From the cell containing the given text, extract its center point as (X, Y) coordinate. 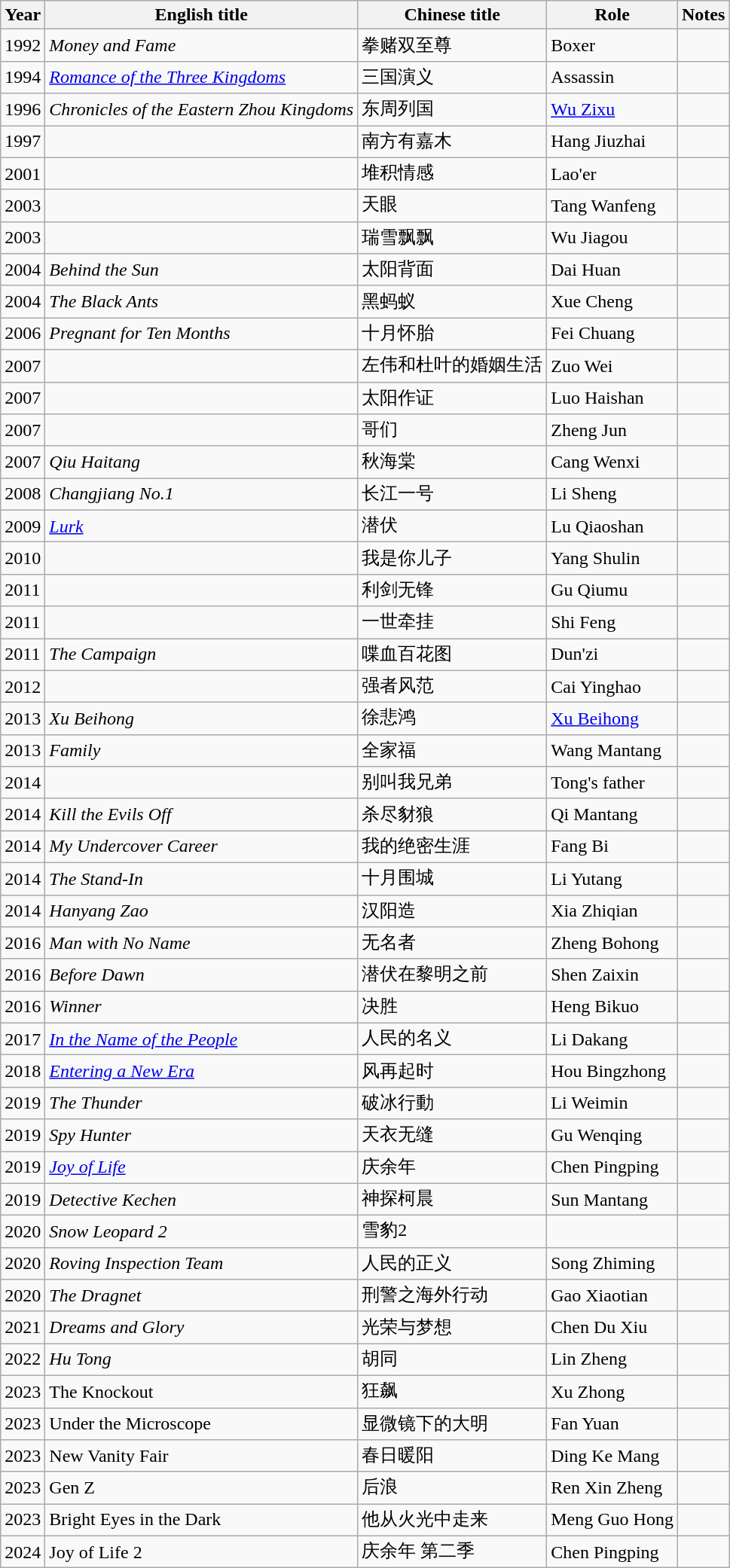
Li Yutang (612, 878)
天眼 (452, 206)
Tong's father (612, 783)
哥们 (452, 431)
人民的名义 (452, 1039)
春日暖阳 (452, 1457)
Sun Mantang (612, 1199)
2010 (23, 559)
The Black Ants (202, 301)
The Campaign (202, 655)
Dreams and Glory (202, 1327)
Li Weimin (612, 1103)
2017 (23, 1039)
东周列国 (452, 110)
太阳作证 (452, 398)
English title (202, 15)
Pregnant for Ten Months (202, 334)
我是你儿子 (452, 559)
Wu Jiagou (612, 238)
Notes (703, 15)
Wu Zixu (612, 110)
天衣无缝 (452, 1136)
长江一号 (452, 494)
别叫我兄弟 (452, 783)
The Stand-In (202, 878)
Xue Cheng (612, 301)
瑞雪飘飘 (452, 238)
雪豹2 (452, 1232)
秋海棠 (452, 462)
破冰行動 (452, 1103)
庆余年 第二季 (452, 1551)
刑警之海外行动 (452, 1295)
2012 (23, 687)
Dun'zi (612, 655)
杀尽豺狼 (452, 815)
神探柯晨 (452, 1199)
Lu Qiaoshan (612, 526)
Xia Zhiqian (612, 911)
2024 (23, 1551)
喋血百花图 (452, 655)
Zuo Wei (612, 366)
Fang Bi (612, 847)
后浪 (452, 1488)
Dai Huan (612, 270)
Changjiang No.1 (202, 494)
1992 (23, 45)
Bright Eyes in the Dark (202, 1520)
Li Dakang (612, 1039)
Hang Jiuzhai (612, 142)
胡同 (452, 1360)
Meng Guo Hong (612, 1520)
决胜 (452, 1008)
My Undercover Career (202, 847)
Fan Yuan (612, 1423)
太阳背面 (452, 270)
强者风范 (452, 687)
潜伏 (452, 526)
Shi Feng (612, 622)
2022 (23, 1360)
庆余年 (452, 1167)
Hou Bingzhong (612, 1071)
Lao'er (612, 173)
风再起时 (452, 1071)
一世牵挂 (452, 622)
In the Name of the People (202, 1039)
拳赌双至尊 (452, 45)
我的绝密生涯 (452, 847)
Shen Zaixin (612, 975)
Romance of the Three Kingdoms (202, 77)
Fei Chuang (612, 334)
狂飙 (452, 1392)
利剑无锋 (452, 590)
Man with No Name (202, 943)
Kill the Evils Off (202, 815)
1996 (23, 110)
Hanyang Zao (202, 911)
Qi Mantang (612, 815)
Cang Wenxi (612, 462)
Boxer (612, 45)
Zheng Jun (612, 431)
左伟和杜叶的婚姻生活 (452, 366)
Hu Tong (202, 1360)
徐悲鸿 (452, 718)
南方有嘉木 (452, 142)
人民的正义 (452, 1264)
2018 (23, 1071)
Spy Hunter (202, 1136)
New Vanity Fair (202, 1457)
Chinese title (452, 15)
2006 (23, 334)
Qiu Haitang (202, 462)
Entering a New Era (202, 1071)
Tang Wanfeng (612, 206)
Lin Zheng (612, 1360)
潜伏在黎明之前 (452, 975)
Li Sheng (612, 494)
Joy of Life (202, 1167)
Family (202, 750)
汉阳造 (452, 911)
Under the Microscope (202, 1423)
堆积情感 (452, 173)
Roving Inspection Team (202, 1264)
Winner (202, 1008)
Cai Yinghao (612, 687)
Money and Fame (202, 45)
2008 (23, 494)
Gu Qiumu (612, 590)
黑蚂蚁 (452, 301)
Luo Haishan (612, 398)
Gu Wenqing (612, 1136)
光荣与梦想 (452, 1327)
The Thunder (202, 1103)
Joy of Life 2 (202, 1551)
2009 (23, 526)
Behind the Sun (202, 270)
Yang Shulin (612, 559)
Song Zhiming (612, 1264)
2001 (23, 173)
Heng Bikuo (612, 1008)
Xu Zhong (612, 1392)
1997 (23, 142)
Detective Kechen (202, 1199)
他从火光中走来 (452, 1520)
全家福 (452, 750)
Zheng Bohong (612, 943)
Chen Du Xiu (612, 1327)
十月怀胎 (452, 334)
The Knockout (202, 1392)
The Dragnet (202, 1295)
Before Dawn (202, 975)
2021 (23, 1327)
1994 (23, 77)
Snow Leopard 2 (202, 1232)
显微镜下的大明 (452, 1423)
Role (612, 15)
Gen Z (202, 1488)
Wang Mantang (612, 750)
十月围城 (452, 878)
Ding Ke Mang (612, 1457)
三国演义 (452, 77)
Lurk (202, 526)
无名者 (452, 943)
Year (23, 15)
Chronicles of the Eastern Zhou Kingdoms (202, 110)
Assassin (612, 77)
Gao Xiaotian (612, 1295)
Ren Xin Zheng (612, 1488)
